Identify which cell holds the provided text, then report its (x, y) central coordinate. 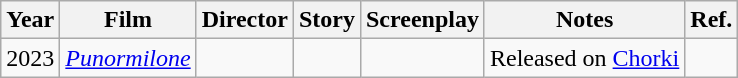
Story (326, 20)
Year (30, 20)
Screenplay (422, 20)
Punormilone (128, 58)
Ref. (712, 20)
Film (128, 20)
Notes (584, 20)
Director (244, 20)
Released on Chorki (584, 58)
2023 (30, 58)
